For the text-containing cell, return its midpoint in [x, y] coordinate format. 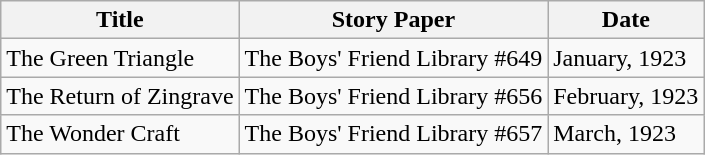
Title [120, 20]
The Wonder Craft [120, 134]
February, 1923 [626, 96]
The Boys' Friend Library #657 [394, 134]
March, 1923 [626, 134]
The Boys' Friend Library #649 [394, 58]
The Green Triangle [120, 58]
Date [626, 20]
The Return of Zingrave [120, 96]
The Boys' Friend Library #656 [394, 96]
January, 1923 [626, 58]
Story Paper [394, 20]
